Return (x, y) of the center of cell containing provided text 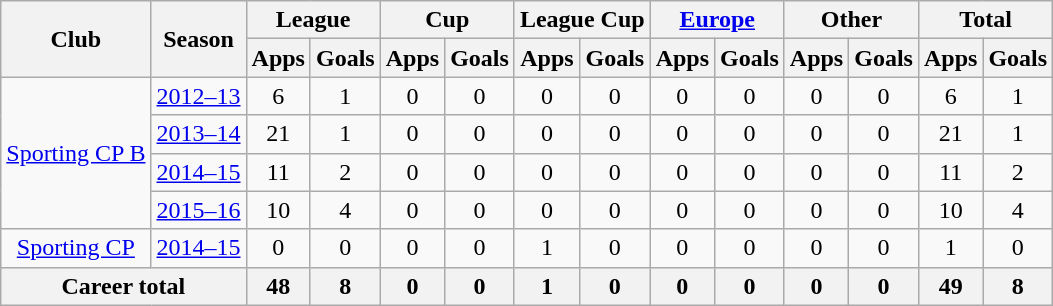
League (313, 20)
Sporting CP (76, 248)
Career total (124, 286)
49 (950, 286)
2015–16 (198, 210)
Europe (717, 20)
Cup (447, 20)
48 (278, 286)
2013–14 (198, 134)
Other (851, 20)
2012–13 (198, 96)
Total (985, 20)
Sporting CP B (76, 153)
League Cup (582, 20)
Club (76, 39)
Season (198, 39)
